Find where the given text appears and provide that cell's center as [X, Y] coordinate. 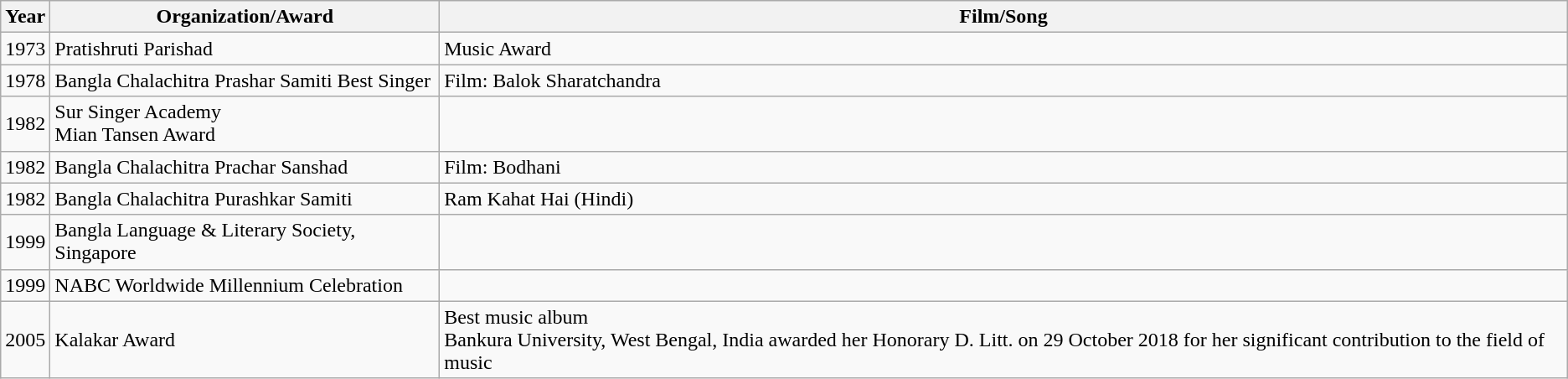
Film/Song [1003, 17]
1978 [25, 80]
Bangla Chalachitra Prashar Samiti Best Singer [245, 80]
Bangla Chalachitra Prachar Sanshad [245, 167]
NABC Worldwide Millennium Celebration [245, 285]
Pratishruti Parishad [245, 49]
Year [25, 17]
Sur Singer AcademyMian Tansen Award [245, 124]
Organization/Award [245, 17]
2005 [25, 340]
Bangla Chalachitra Purashkar Samiti [245, 199]
Film: Bodhani [1003, 167]
1973 [25, 49]
Music Award [1003, 49]
Film: Balok Sharatchandra [1003, 80]
Kalakar Award [245, 340]
Ram Kahat Hai (Hindi) [1003, 199]
Bangla Language & Literary Society, Singapore [245, 241]
